Pinpoint the cell where the given text exists, returning its (x, y) midpoint coordinate. 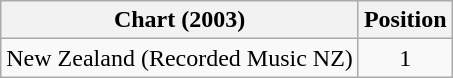
Chart (2003) (180, 20)
1 (405, 58)
New Zealand (Recorded Music NZ) (180, 58)
Position (405, 20)
